Detect which cell encompasses the target text, then output its (X, Y) center coordinate. 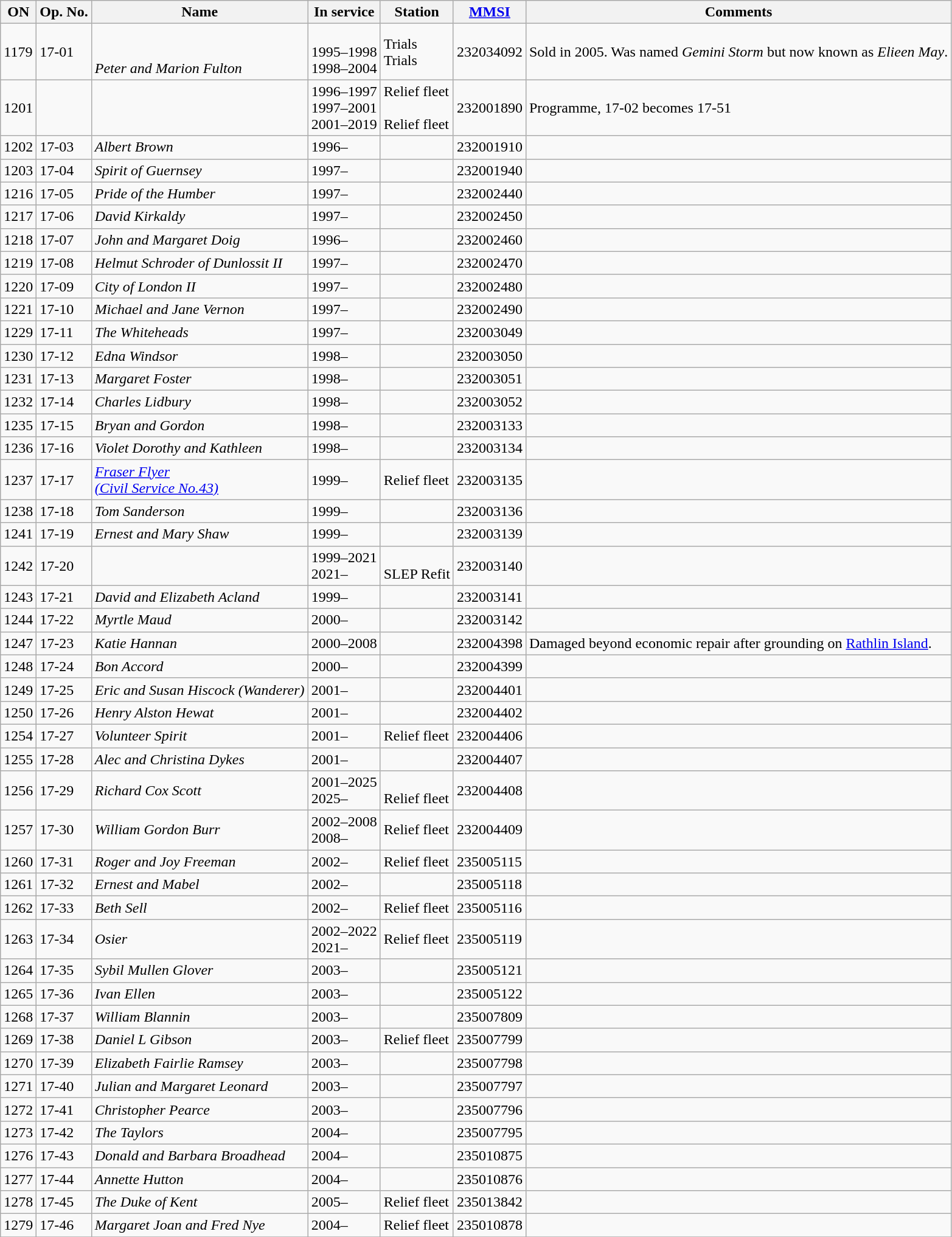
1220 (18, 286)
Eric and Susan Hiscock (Wanderer) (200, 689)
Op. No. (64, 12)
232004399 (489, 666)
1201 (18, 108)
17-28 (64, 759)
232003052 (489, 402)
1247 (18, 643)
235010878 (489, 1225)
232002490 (489, 309)
232001940 (489, 170)
232003133 (489, 425)
235013842 (489, 1202)
The Taylors (200, 1132)
The Duke of Kent (200, 1202)
SLEP Refit (417, 566)
235005122 (489, 994)
17-30 (64, 830)
Myrtle Maud (200, 620)
17-09 (64, 286)
235007809 (489, 1017)
1218 (18, 240)
232003134 (489, 448)
17-44 (64, 1179)
Station (417, 12)
1203 (18, 170)
Peter and Marion Fulton (200, 52)
17-34 (64, 939)
1249 (18, 689)
1272 (18, 1109)
1229 (18, 332)
The Whiteheads (200, 332)
1279 (18, 1225)
Annette Hutton (200, 1179)
232004409 (489, 830)
235005116 (489, 908)
Beth Sell (200, 908)
17-41 (64, 1109)
17-39 (64, 1063)
1262 (18, 908)
1270 (18, 1063)
17-46 (64, 1225)
1243 (18, 597)
1248 (18, 666)
17-37 (64, 1017)
232003135 (489, 479)
Roger and Joy Freeman (200, 862)
232002450 (489, 217)
Bon Accord (200, 666)
232003142 (489, 620)
232004401 (489, 689)
232004406 (489, 736)
1995–19981998–2004 (344, 52)
17-08 (64, 263)
1250 (18, 713)
17-20 (64, 566)
MMSI (489, 12)
232001890 (489, 108)
17-22 (64, 620)
1256 (18, 791)
17-32 (64, 885)
17-04 (64, 170)
1230 (18, 356)
17-36 (64, 994)
1242 (18, 566)
2001–20252025– (344, 791)
17-18 (64, 511)
1238 (18, 511)
Richard Cox Scott (200, 791)
1235 (18, 425)
17-14 (64, 402)
1265 (18, 994)
1269 (18, 1040)
232002460 (489, 240)
William Blannin (200, 1017)
1268 (18, 1017)
235007795 (489, 1132)
232004408 (489, 791)
232034092 (489, 52)
Ivan Ellen (200, 994)
1276 (18, 1155)
232003049 (489, 332)
Relief fleetRelief fleet (417, 108)
Name (200, 12)
1257 (18, 830)
17-07 (64, 240)
1237 (18, 479)
Sold in 2005. Was named Gemini Storm but now known as Elieen May. (738, 52)
1232 (18, 402)
232002480 (489, 286)
235005115 (489, 862)
17-05 (64, 193)
1241 (18, 534)
Edna Windsor (200, 356)
235010876 (489, 1179)
235007798 (489, 1063)
232002470 (489, 263)
1999–20212021– (344, 566)
2002–20082008– (344, 830)
1236 (18, 448)
In service (344, 12)
TrialsTrials (417, 52)
235007796 (489, 1109)
David and Elizabeth Acland (200, 597)
17-10 (64, 309)
17-27 (64, 736)
17-42 (64, 1132)
ON (18, 12)
235007799 (489, 1040)
17-13 (64, 379)
1244 (18, 620)
Katie Hannan (200, 643)
17-12 (64, 356)
Daniel L Gibson (200, 1040)
Comments (738, 12)
Spirit of Guernsey (200, 170)
David Kirkaldy (200, 217)
1278 (18, 1202)
17-31 (64, 862)
17-45 (64, 1202)
232004398 (489, 643)
17-21 (64, 597)
Margaret Joan and Fred Nye (200, 1225)
Charles Lidbury (200, 402)
Osier (200, 939)
232003136 (489, 511)
2000–2008 (344, 643)
232003141 (489, 597)
Helmut Schroder of Dunlossit II (200, 263)
Damaged beyond economic repair after grounding on Rathlin Island. (738, 643)
17-06 (64, 217)
1996–19971997–20012001–2019 (344, 108)
17-33 (64, 908)
17-38 (64, 1040)
232003050 (489, 356)
17-03 (64, 147)
17-25 (64, 689)
232003139 (489, 534)
1260 (18, 862)
17-23 (64, 643)
Programme, 17-02 becomes 17-51 (738, 108)
17-19 (64, 534)
John and Margaret Doig (200, 240)
Alec and Christina Dykes (200, 759)
1264 (18, 970)
Ernest and Mary Shaw (200, 534)
Margaret Foster (200, 379)
Violet Dorothy and Kathleen (200, 448)
1255 (18, 759)
Pride of the Humber (200, 193)
William Gordon Burr (200, 830)
17-35 (64, 970)
Volunteer Spirit (200, 736)
Ernest and Mabel (200, 885)
235005119 (489, 939)
232002440 (489, 193)
232004407 (489, 759)
235007797 (489, 1086)
17-15 (64, 425)
1202 (18, 147)
232003051 (489, 379)
1271 (18, 1086)
232001910 (489, 147)
232003140 (489, 566)
1231 (18, 379)
1216 (18, 193)
17-17 (64, 479)
17-43 (64, 1155)
1217 (18, 217)
17-11 (64, 332)
235005118 (489, 885)
Julian and Margaret Leonard (200, 1086)
Tom Sanderson (200, 511)
1273 (18, 1132)
Michael and Jane Vernon (200, 309)
Elizabeth Fairlie Ramsey (200, 1063)
1219 (18, 263)
2002–20222021– (344, 939)
1254 (18, 736)
17-01 (64, 52)
Henry Alston Hewat (200, 713)
17-29 (64, 791)
Christopher Pearce (200, 1109)
1277 (18, 1179)
Donald and Barbara Broadhead (200, 1155)
17-26 (64, 713)
232004402 (489, 713)
Bryan and Gordon (200, 425)
2005– (344, 1202)
City of London II (200, 286)
17-24 (64, 666)
17-40 (64, 1086)
Sybil Mullen Glover (200, 970)
1179 (18, 52)
1261 (18, 885)
235005121 (489, 970)
1263 (18, 939)
Albert Brown (200, 147)
17-16 (64, 448)
1221 (18, 309)
Fraser Flyer(Civil Service No.43) (200, 479)
235010875 (489, 1155)
